From the cell containing the given text, extract its center point as (x, y) coordinate. 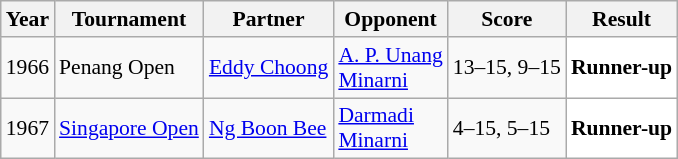
Eddy Choong (268, 68)
Tournament (129, 19)
1966 (28, 68)
13–15, 9–15 (507, 68)
4–15, 5–15 (507, 128)
Ng Boon Bee (268, 128)
Score (507, 19)
Opponent (390, 19)
Singapore Open (129, 128)
Year (28, 19)
A. P. Unang Minarni (390, 68)
Penang Open (129, 68)
Darmadi Minarni (390, 128)
1967 (28, 128)
Partner (268, 19)
Result (622, 19)
